Extract the [X, Y] coordinate from the center of the cell holding the provided text.  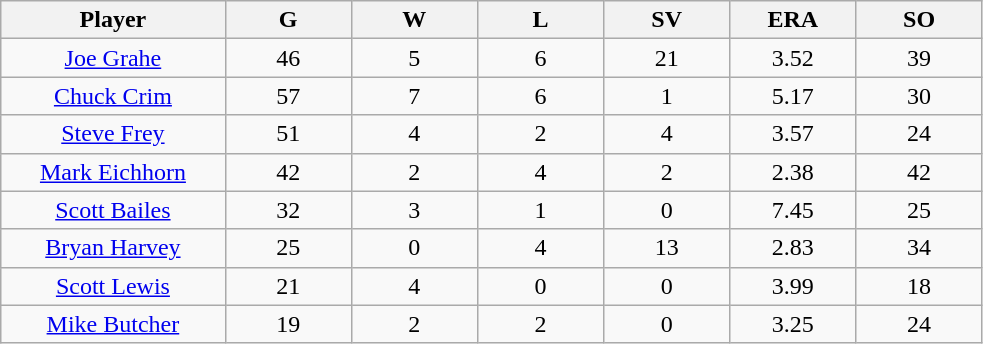
32 [288, 210]
5.17 [793, 96]
Scott Lewis [113, 286]
51 [288, 134]
Bryan Harvey [113, 248]
3.57 [793, 134]
3.99 [793, 286]
L [540, 20]
Chuck Crim [113, 96]
Steve Frey [113, 134]
30 [919, 96]
7.45 [793, 210]
ERA [793, 20]
2.38 [793, 172]
19 [288, 324]
G [288, 20]
W [414, 20]
46 [288, 58]
3 [414, 210]
2.83 [793, 248]
34 [919, 248]
18 [919, 286]
13 [667, 248]
5 [414, 58]
Joe Grahe [113, 58]
SO [919, 20]
57 [288, 96]
3.52 [793, 58]
Player [113, 20]
Mike Butcher [113, 324]
39 [919, 58]
SV [667, 20]
3.25 [793, 324]
7 [414, 96]
Scott Bailes [113, 210]
Mark Eichhorn [113, 172]
